Capture the cell that displays the provided text and extract its [x, y] central coordinate. 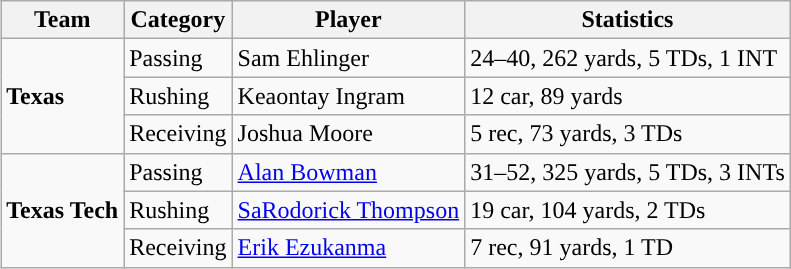
Keaontay Ingram [348, 96]
Joshua Moore [348, 134]
24–40, 262 yards, 5 TDs, 1 INT [628, 58]
Category [178, 20]
SaRodorick Thompson [348, 210]
Texas Tech [62, 210]
Alan Bowman [348, 172]
19 car, 104 yards, 2 TDs [628, 210]
31–52, 325 yards, 5 TDs, 3 INTs [628, 172]
Sam Ehlinger [348, 58]
Erik Ezukanma [348, 248]
Texas [62, 96]
7 rec, 91 yards, 1 TD [628, 248]
Player [348, 20]
12 car, 89 yards [628, 96]
Statistics [628, 20]
Team [62, 20]
5 rec, 73 yards, 3 TDs [628, 134]
